Search for the cell housing the specified text and yield its [X, Y] center coordinate. 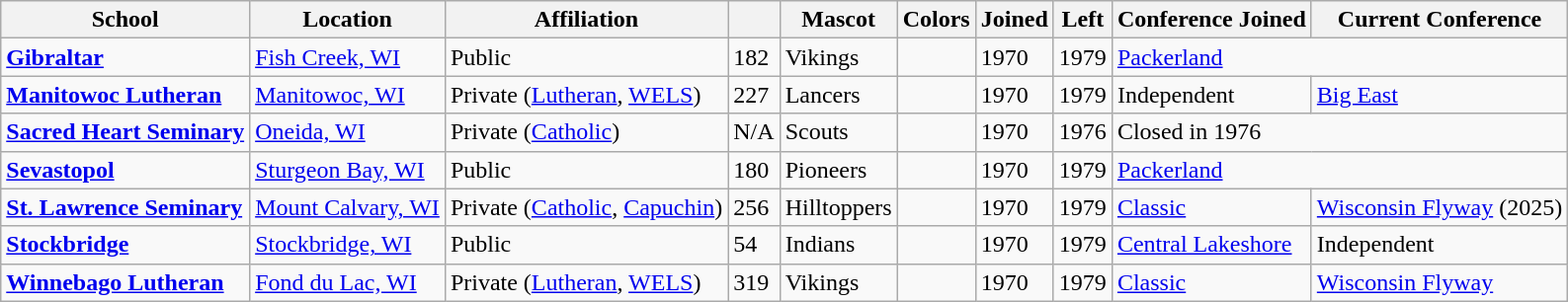
319 [754, 282]
Mascot [838, 20]
Manitowoc, WI [348, 95]
Mount Calvary, WI [348, 207]
Fond du Lac, WI [348, 282]
227 [754, 95]
Colors [937, 20]
Joined [1014, 20]
Conference Joined [1211, 20]
Affiliation [586, 20]
Wisconsin Flyway [1439, 282]
N/A [754, 132]
Sevastopol [125, 170]
Gibraltar [125, 57]
Wisconsin Flyway (2025) [1439, 207]
182 [754, 57]
Fish Creek, WI [348, 57]
Winnebago Lutheran [125, 282]
Big East [1439, 95]
Stockbridge [125, 245]
54 [754, 245]
Lancers [838, 95]
Sturgeon Bay, WI [348, 170]
Central Lakeshore [1211, 245]
Pioneers [838, 170]
School [125, 20]
180 [754, 170]
Location [348, 20]
Private (Catholic) [586, 132]
Oneida, WI [348, 132]
1976 [1083, 132]
256 [754, 207]
Private (Catholic, Capuchin) [586, 207]
Left [1083, 20]
Sacred Heart Seminary [125, 132]
Stockbridge, WI [348, 245]
Manitowoc Lutheran [125, 95]
Scouts [838, 132]
Current Conference [1439, 20]
Indians [838, 245]
Closed in 1976 [1340, 132]
Hilltoppers [838, 207]
St. Lawrence Seminary [125, 207]
